Determine the (X, Y) coordinate at the center of the cell enclosing the given text.  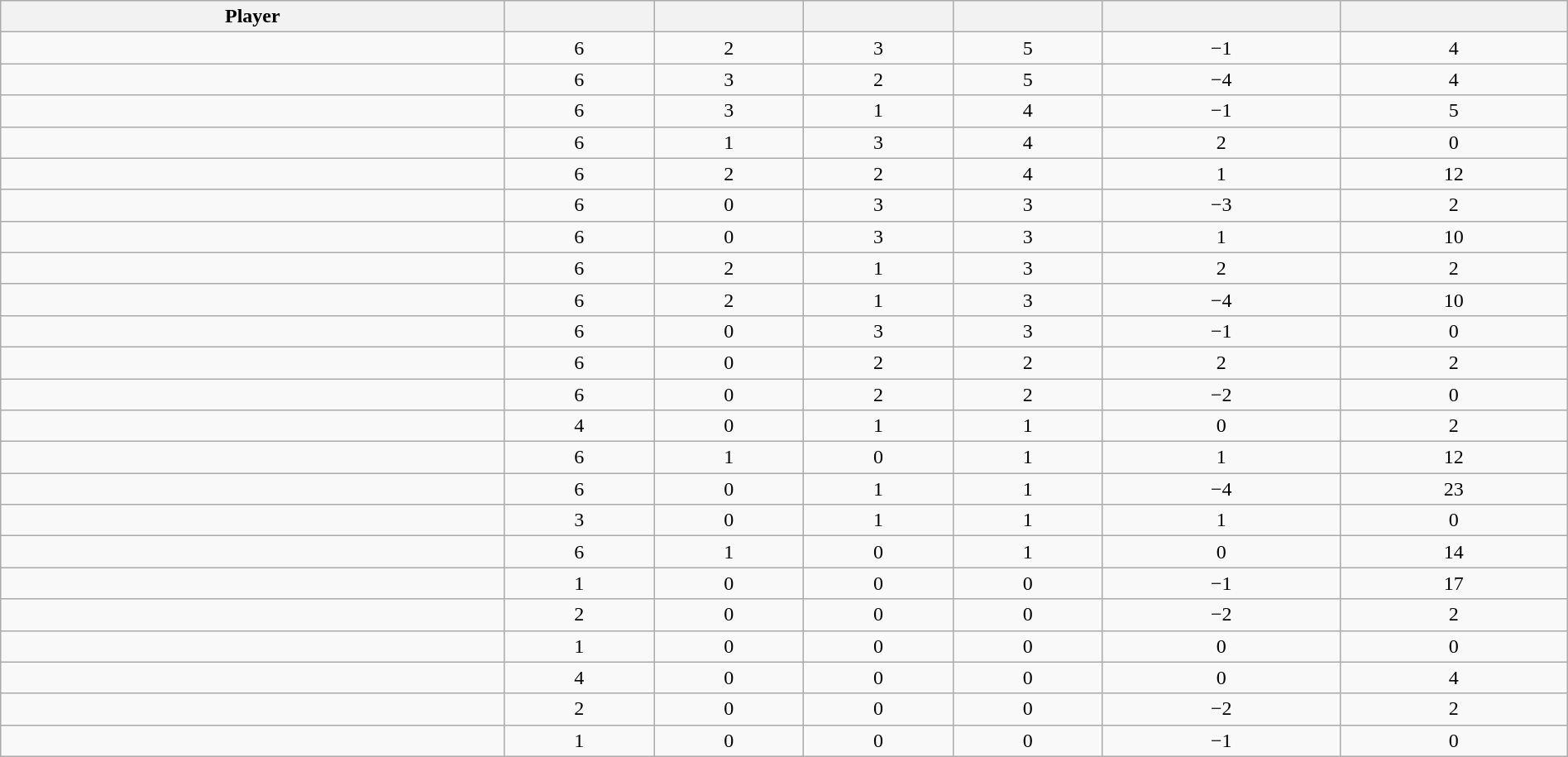
Player (253, 17)
−3 (1221, 205)
23 (1454, 489)
17 (1454, 583)
14 (1454, 552)
